Identify which cell holds the provided text, then report its [x, y] central coordinate. 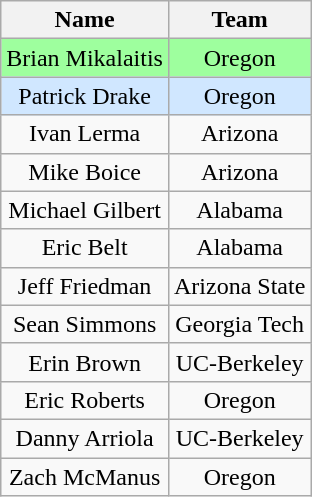
Sean Simmons [85, 324]
Arizona State [239, 286]
Eric Roberts [85, 400]
Ivan Lerma [85, 134]
Name [85, 20]
Erin Brown [85, 362]
Patrick Drake [85, 96]
Zach McManus [85, 477]
Brian Mikalaitis [85, 58]
Team [239, 20]
Mike Boice [85, 172]
Georgia Tech [239, 324]
Jeff Friedman [85, 286]
Michael Gilbert [85, 210]
Danny Arriola [85, 438]
Eric Belt [85, 248]
